Scan for the cell matching the given text and deliver its [x, y] coordinate at center. 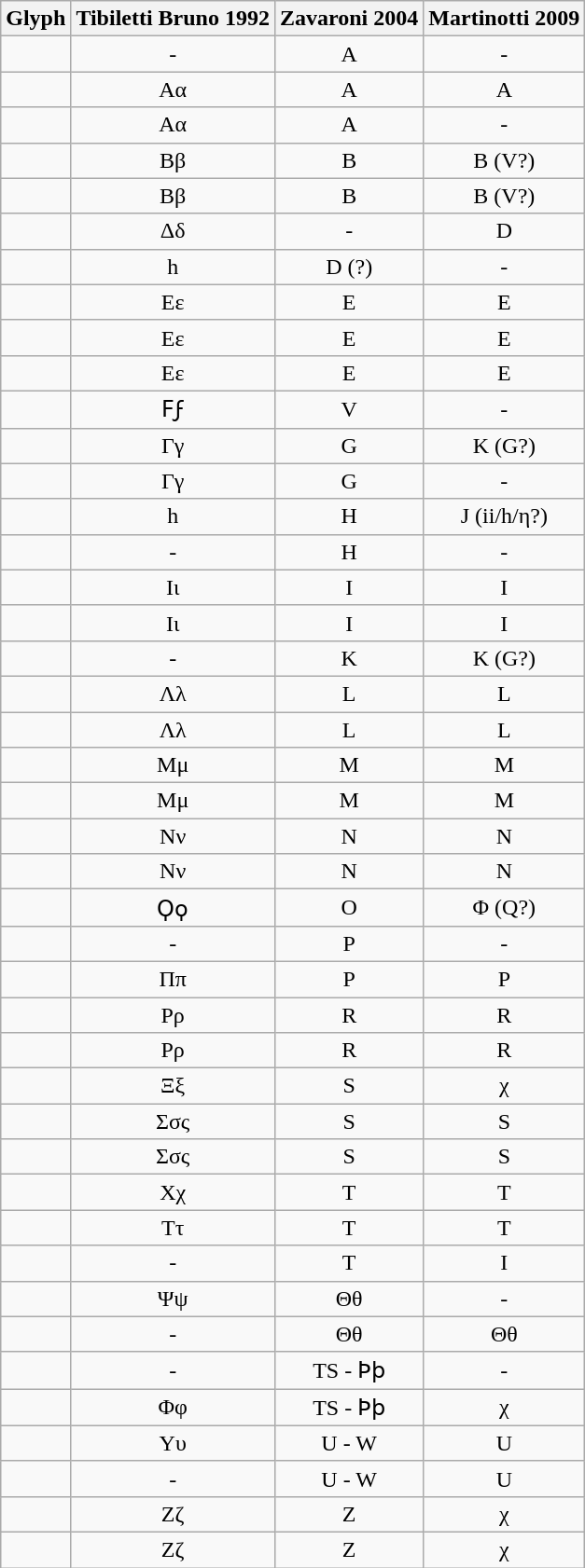
Ππ [174, 979]
Ψψ [174, 1299]
D [504, 231]
Υυ [174, 1443]
Glyph [35, 19]
Φ (Q?) [504, 908]
Zavaroni 2004 [349, 19]
J (ii/h/η?) [504, 516]
Martinotti 2009 [504, 19]
Tibiletti Bruno 1992 [174, 19]
D (?) [349, 267]
O [349, 908]
Χχ [174, 1192]
Φφ [174, 1408]
Ϝϝ [174, 409]
K [349, 658]
Δδ [174, 231]
V [349, 409]
Ϙϙ [174, 908]
Ττ [174, 1228]
Ξξ [174, 1086]
